Detect which cell encompasses the target text, then output its (X, Y) center coordinate. 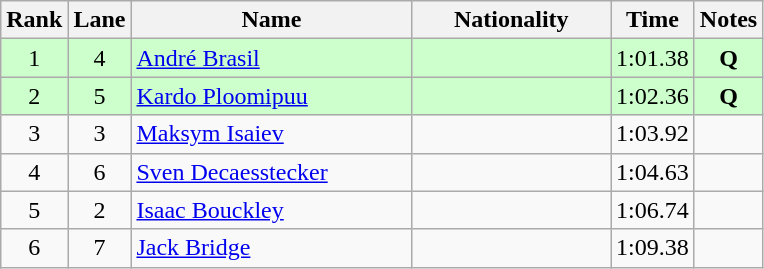
1:04.63 (653, 172)
André Brasil (272, 58)
Lane (100, 20)
1:02.36 (653, 96)
1 (34, 58)
Name (272, 20)
Time (653, 20)
Rank (34, 20)
1:06.74 (653, 210)
1:03.92 (653, 134)
Notes (728, 20)
Isaac Bouckley (272, 210)
Jack Bridge (272, 248)
1:01.38 (653, 58)
Nationality (512, 20)
Kardo Ploomipuu (272, 96)
7 (100, 248)
Sven Decaesstecker (272, 172)
1:09.38 (653, 248)
Maksym Isaiev (272, 134)
